Pinpoint the cell where the given text exists, returning its [x, y] midpoint coordinate. 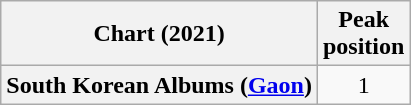
1 [363, 85]
Chart (2021) [160, 34]
South Korean Albums (Gaon) [160, 85]
Peakposition [363, 34]
